Locate the cell with the specified text and output its [x, y] center coordinate. 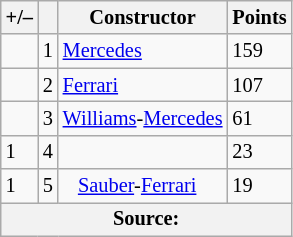
Points [259, 17]
Mercedes [143, 51]
3 [48, 118]
4 [48, 152]
61 [259, 118]
Constructor [143, 17]
23 [259, 152]
Williams-Mercedes [143, 118]
Sauber-Ferrari [143, 186]
5 [48, 186]
Source: [146, 219]
19 [259, 186]
Ferrari [143, 85]
2 [48, 85]
159 [259, 51]
107 [259, 85]
+/– [20, 17]
